Extract the [X, Y] coordinate from the center of the cell holding the provided text.  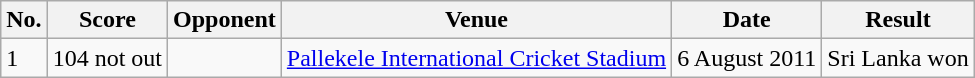
Date [747, 20]
Score [107, 20]
Venue [476, 20]
Pallekele International Cricket Stadium [476, 58]
1 [24, 58]
Sri Lanka won [898, 58]
6 August 2011 [747, 58]
Result [898, 20]
104 not out [107, 58]
No. [24, 20]
Opponent [225, 20]
